Determine the [x, y] coordinate at the center of the cell enclosing the given text.  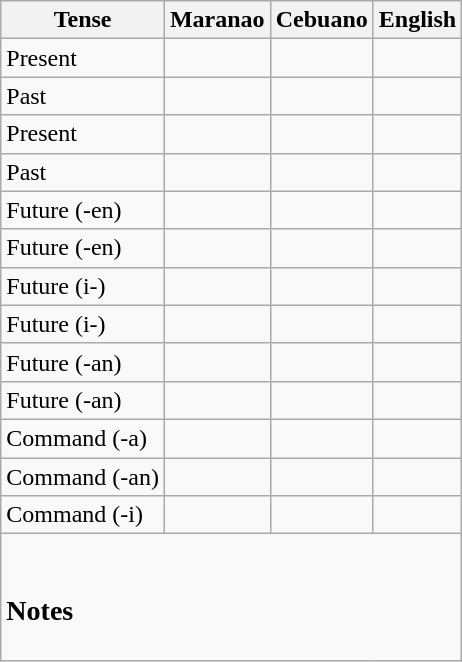
Cebuano [322, 20]
English [417, 20]
Command (-i) [83, 515]
Notes [232, 598]
Tense [83, 20]
Command (-a) [83, 438]
Command (-an) [83, 477]
Maranao [217, 20]
